Return the (X, Y) coordinate for the center point of the cell that contains the specified text.  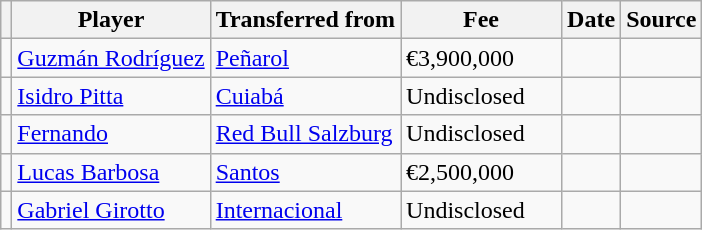
Internacional (305, 210)
€2,500,000 (482, 172)
Lucas Barbosa (111, 172)
Peñarol (305, 58)
Transferred from (305, 20)
Fee (482, 20)
Source (662, 20)
Santos (305, 172)
Red Bull Salzburg (305, 134)
Player (111, 20)
Date (592, 20)
Fernando (111, 134)
Cuiabá (305, 96)
Isidro Pitta (111, 96)
Gabriel Girotto (111, 210)
€3,900,000 (482, 58)
Guzmán Rodríguez (111, 58)
